Extract the [X, Y] coordinate from the center of the cell holding the provided text.  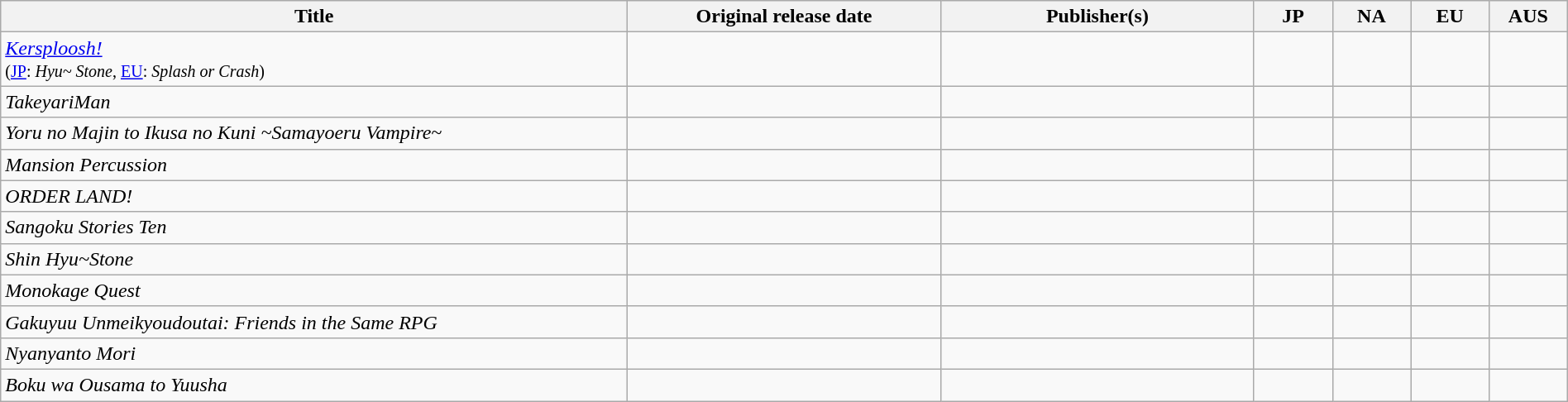
JP [1293, 17]
Shin Hyu~Stone [314, 259]
TakeyariMan [314, 102]
EU [1451, 17]
Yoru no Majin to Ikusa no Kuni ~Samayoeru Vampire~ [314, 133]
Nyanyanto Mori [314, 353]
Kersploosh!(JP: Hyu~ Stone, EU: Splash or Crash) [314, 60]
Original release date [784, 17]
Sangoku Stories Ten [314, 227]
Monokage Quest [314, 290]
AUS [1528, 17]
ORDER LAND! [314, 196]
NA [1371, 17]
Boku wa Ousama to Yuusha [314, 385]
Publisher(s) [1097, 17]
Title [314, 17]
Mansion Percussion [314, 165]
Gakuyuu Unmeikyoudoutai: Friends in the Same RPG [314, 322]
